Find where the given text appears and provide that cell's center as (x, y) coordinate. 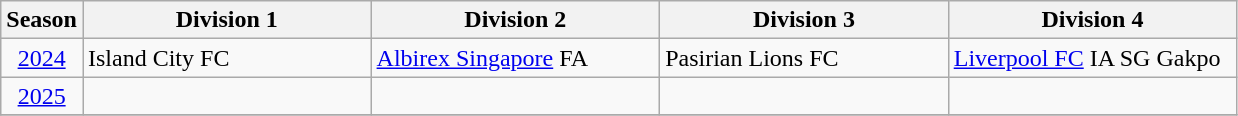
Division 3 (804, 20)
2024 (42, 58)
Albirex Singapore FA (516, 58)
Pasirian Lions FC (804, 58)
Island City FC (226, 58)
2025 (42, 96)
Division 2 (516, 20)
Division 4 (1092, 20)
Liverpool FC IA SG Gakpo (1092, 58)
Division 1 (226, 20)
Season (42, 20)
